Scan for the cell matching the given text and deliver its (X, Y) coordinate at center. 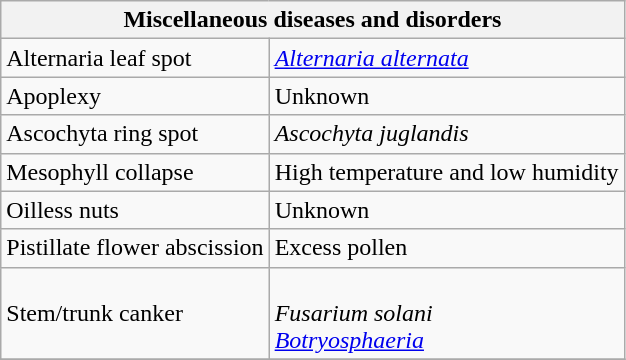
Alternaria alternata (446, 58)
Miscellaneous diseases and disorders (312, 20)
Pistillate flower abscission (135, 248)
Apoplexy (135, 96)
Oilless nuts (135, 210)
Mesophyll collapse (135, 172)
High temperature and low humidity (446, 172)
Stem/trunk canker (135, 313)
Ascochyta ring spot (135, 134)
Alternaria leaf spot (135, 58)
Excess pollen (446, 248)
Ascochyta juglandis (446, 134)
Fusarium solani Botryosphaeria (446, 313)
